Extract the [x, y] coordinate from the center of the cell holding the provided text.  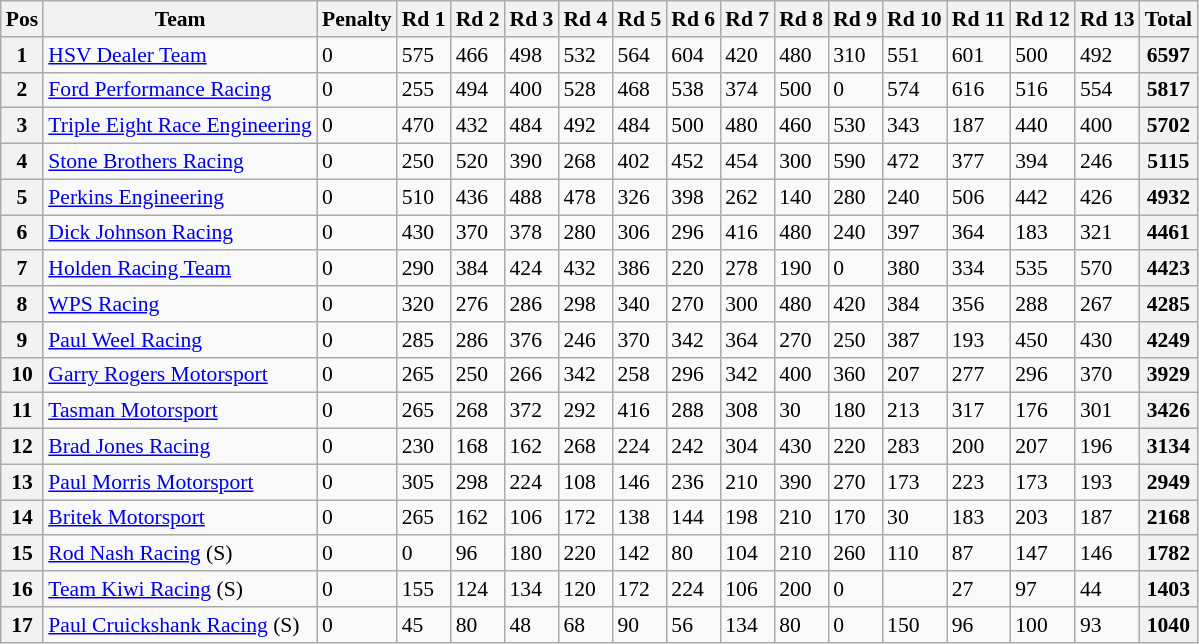
450 [1042, 340]
Rd 2 [478, 19]
277 [979, 375]
Rd 9 [855, 19]
16 [22, 589]
138 [639, 518]
93 [1108, 625]
530 [855, 126]
5817 [1168, 90]
6 [22, 233]
7 [22, 269]
Rd 5 [639, 19]
Perkins Engineering [180, 197]
380 [914, 269]
WPS Racing [180, 304]
120 [585, 589]
14 [22, 518]
2 [22, 90]
176 [1042, 411]
3134 [1168, 447]
110 [914, 554]
Rd 10 [914, 19]
255 [424, 90]
343 [914, 126]
Rd 4 [585, 19]
301 [1108, 411]
321 [1108, 233]
535 [1042, 269]
56 [693, 625]
Rd 6 [693, 19]
155 [424, 589]
1 [22, 55]
326 [639, 197]
Rd 8 [801, 19]
267 [1108, 304]
306 [639, 233]
5 [22, 197]
90 [639, 625]
Garry Rogers Motorsport [180, 375]
1040 [1168, 625]
12 [22, 447]
203 [1042, 518]
310 [855, 55]
604 [693, 55]
356 [979, 304]
2949 [1168, 482]
190 [801, 269]
340 [639, 304]
Paul Morris Motorsport [180, 482]
196 [1108, 447]
472 [914, 162]
Penalty [357, 19]
Paul Weel Racing [180, 340]
3426 [1168, 411]
5702 [1168, 126]
378 [532, 233]
452 [693, 162]
6597 [1168, 55]
1782 [1168, 554]
Rd 7 [747, 19]
308 [747, 411]
470 [424, 126]
532 [585, 55]
44 [1108, 589]
372 [532, 411]
466 [478, 55]
460 [801, 126]
Rd 1 [424, 19]
4423 [1168, 269]
2168 [1168, 518]
198 [747, 518]
11 [22, 411]
Pos [22, 19]
68 [585, 625]
516 [1042, 90]
10 [22, 375]
397 [914, 233]
Team Kiwi Racing (S) [180, 589]
144 [693, 518]
97 [1042, 589]
317 [979, 411]
170 [855, 518]
290 [424, 269]
Tasman Motorsport [180, 411]
551 [914, 55]
1403 [1168, 589]
15 [22, 554]
150 [914, 625]
147 [1042, 554]
87 [979, 554]
140 [801, 197]
283 [914, 447]
258 [639, 375]
494 [478, 90]
320 [424, 304]
Rd 13 [1108, 19]
601 [979, 55]
334 [979, 269]
223 [979, 482]
360 [855, 375]
Total [1168, 19]
554 [1108, 90]
242 [693, 447]
538 [693, 90]
426 [1108, 197]
230 [424, 447]
278 [747, 269]
13 [22, 482]
262 [747, 197]
HSV Dealer Team [180, 55]
590 [855, 162]
440 [1042, 126]
276 [478, 304]
304 [747, 447]
398 [693, 197]
4461 [1168, 233]
5115 [1168, 162]
402 [639, 162]
124 [478, 589]
387 [914, 340]
100 [1042, 625]
213 [914, 411]
Britek Motorsport [180, 518]
442 [1042, 197]
574 [914, 90]
108 [585, 482]
285 [424, 340]
8 [22, 304]
468 [639, 90]
Brad Jones Racing [180, 447]
386 [639, 269]
570 [1108, 269]
510 [424, 197]
236 [693, 482]
506 [979, 197]
305 [424, 482]
616 [979, 90]
168 [478, 447]
Team [180, 19]
498 [532, 55]
17 [22, 625]
142 [639, 554]
374 [747, 90]
Stone Brothers Racing [180, 162]
Triple Eight Race Engineering [180, 126]
48 [532, 625]
520 [478, 162]
528 [585, 90]
Rod Nash Racing (S) [180, 554]
488 [532, 197]
45 [424, 625]
377 [979, 162]
Rd 11 [979, 19]
266 [532, 375]
104 [747, 554]
575 [424, 55]
3929 [1168, 375]
424 [532, 269]
27 [979, 589]
4249 [1168, 340]
Ford Performance Racing [180, 90]
Dick Johnson Racing [180, 233]
4285 [1168, 304]
4 [22, 162]
9 [22, 340]
Rd 12 [1042, 19]
260 [855, 554]
Rd 3 [532, 19]
454 [747, 162]
4932 [1168, 197]
564 [639, 55]
478 [585, 197]
292 [585, 411]
436 [478, 197]
394 [1042, 162]
Holden Racing Team [180, 269]
3 [22, 126]
376 [532, 340]
Paul Cruickshank Racing (S) [180, 625]
